Extract the [X, Y] coordinate from the center of the cell holding the provided text.  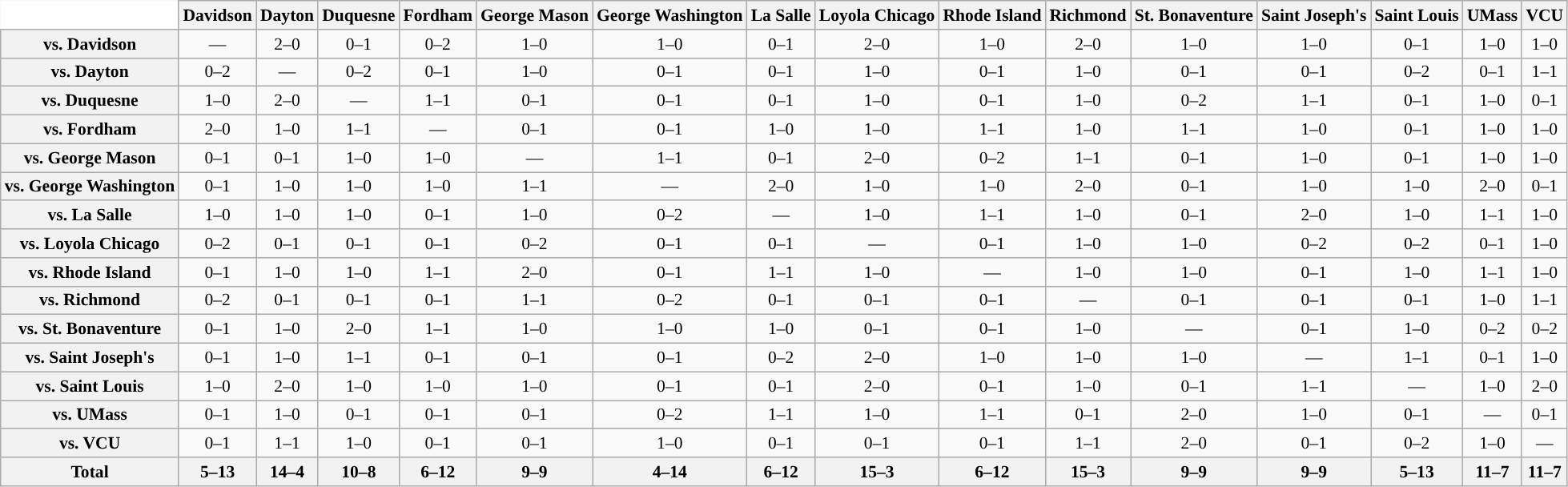
Saint Joseph's [1313, 15]
vs. Saint Louis [90, 386]
vs. St. Bonaventure [90, 329]
14–4 [287, 472]
10–8 [359, 472]
vs. Dayton [90, 72]
La Salle [782, 15]
vs. Duquesne [90, 101]
vs. Richmond [90, 300]
vs. La Salle [90, 215]
vs. Saint Joseph's [90, 358]
Dayton [287, 15]
Duquesne [359, 15]
vs. Davidson [90, 44]
vs. UMass [90, 415]
Total [90, 472]
4–14 [669, 472]
Richmond [1088, 15]
Davidson [218, 15]
vs. VCU [90, 444]
George Mason [535, 15]
St. Bonaventure [1194, 15]
Rhode Island [991, 15]
vs. Fordham [90, 130]
vs. George Mason [90, 158]
vs. Loyola Chicago [90, 243]
Loyola Chicago [878, 15]
UMass [1493, 15]
VCU [1544, 15]
vs. Rhode Island [90, 272]
vs. George Washington [90, 187]
Saint Louis [1417, 15]
George Washington [669, 15]
Fordham [437, 15]
